Output the [x, y] coordinate of the center of the cell containing the given text.  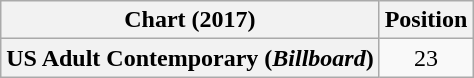
Position [426, 20]
23 [426, 58]
US Adult Contemporary (Billboard) [190, 58]
Chart (2017) [190, 20]
